For the text-containing cell, return its midpoint in [X, Y] coordinate format. 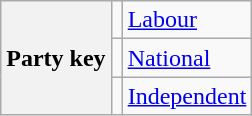
Independent [187, 96]
Party key [56, 58]
National [187, 58]
Labour [187, 20]
